Find where the given text appears and provide that cell's center as [x, y] coordinate. 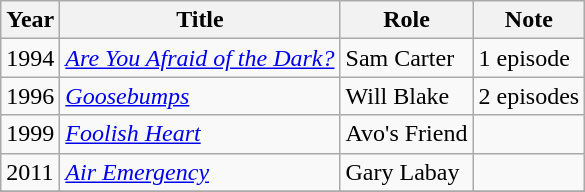
1996 [30, 96]
Avo's Friend [406, 134]
2 episodes [529, 96]
1 episode [529, 58]
Year [30, 20]
Air Emergency [200, 172]
2011 [30, 172]
Note [529, 20]
1994 [30, 58]
Are You Afraid of the Dark? [200, 58]
Will Blake [406, 96]
Role [406, 20]
Goosebumps [200, 96]
Title [200, 20]
1999 [30, 134]
Sam Carter [406, 58]
Gary Labay [406, 172]
Foolish Heart [200, 134]
